Identify which cell holds the provided text, then report its (X, Y) central coordinate. 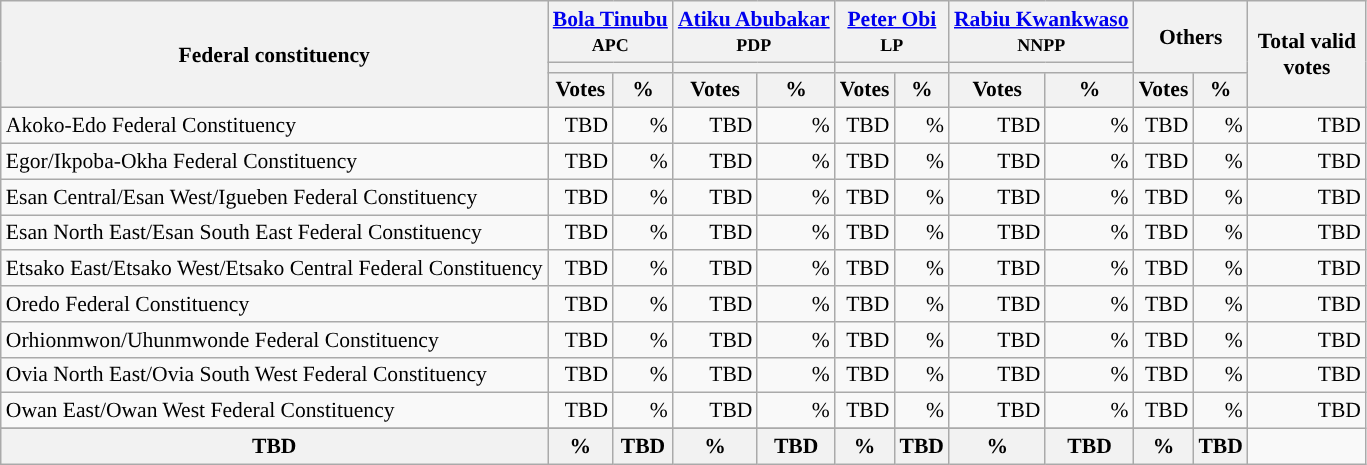
Akoko-Edo Federal Constituency (274, 126)
Egor/Ikpoba-Okha Federal Constituency (274, 162)
Orhionmwon/Uhunmwonde Federal Constituency (274, 340)
Esan Central/Esan West/Igueben Federal Constituency (274, 197)
Esan North East/Esan South East Federal Constituency (274, 233)
Atiku AbubakarPDP (754, 32)
Owan East/Owan West Federal Constituency (274, 411)
Peter ObiLP (892, 32)
Oredo Federal Constituency (274, 304)
Rabiu KwankwasoNNPP (1042, 32)
Others (1191, 36)
Bola TinubuAPC (610, 32)
Ovia North East/Ovia South West Federal Constituency (274, 375)
Etsako East/Etsako West/Etsako Central Federal Constituency (274, 269)
Total valid votes (1307, 54)
Federal constituency (274, 54)
